Find where the given text appears and provide that cell's center as [x, y] coordinate. 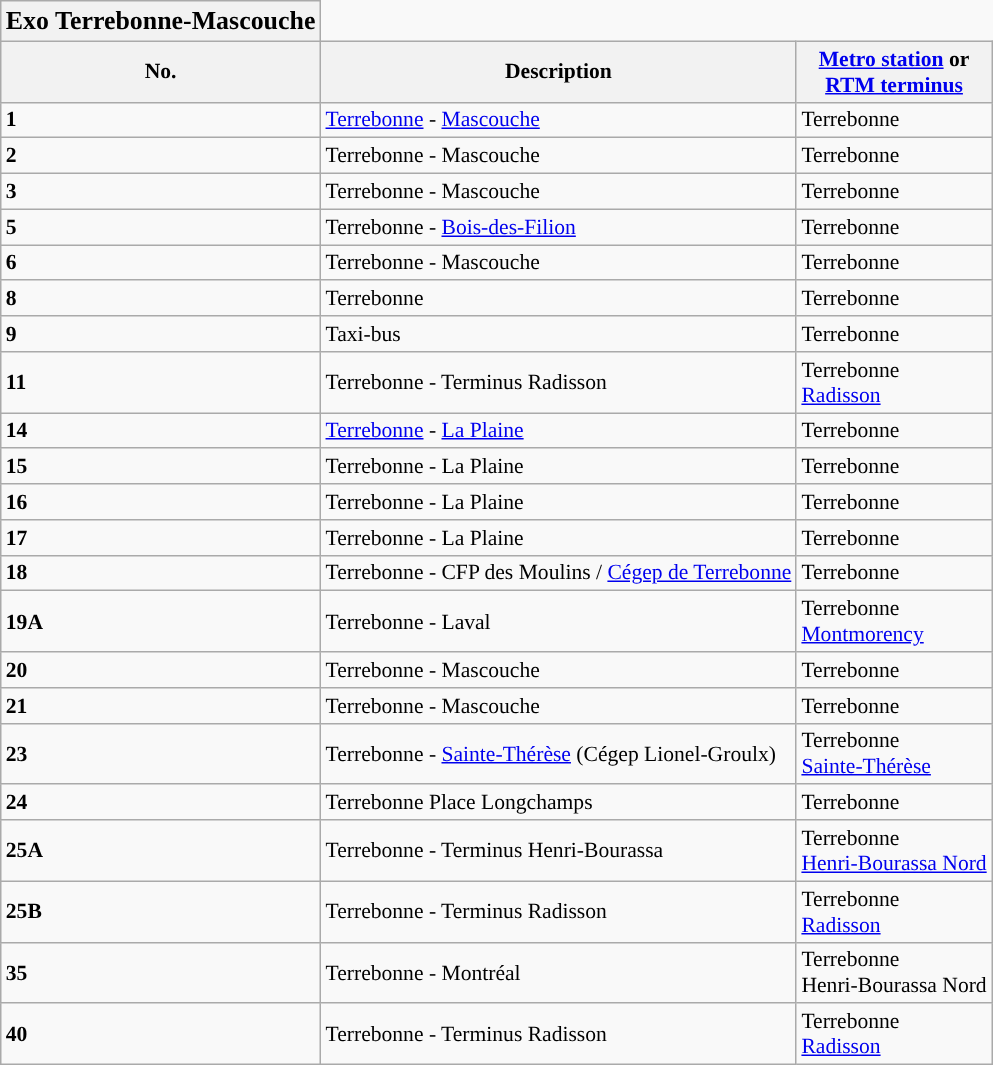
Terrebonne - Montréal [558, 972]
8 [161, 299]
Exo Terrebonne-Mascouche [161, 21]
3 [161, 192]
No. [161, 72]
Terrebonne - Sainte-Thérèse (Cégep Lionel-Groulx) [558, 754]
20 [161, 670]
9 [161, 334]
Terrebonne - Bois-des-Filion [558, 227]
Taxi-bus [558, 334]
14 [161, 431]
25A [161, 850]
Terrebonne Sainte-Thérèse [894, 754]
Metro station or RTM terminus [894, 72]
Description [558, 72]
16 [161, 502]
2 [161, 156]
1 [161, 120]
Terrebonne Radisson [894, 912]
18 [161, 573]
Terrebonne - Terminus Henri-Bourassa [558, 850]
40 [161, 1034]
23 [161, 754]
21 [161, 706]
6 [161, 263]
15 [161, 467]
17 [161, 538]
5 [161, 227]
Terrebonne Montmorency [894, 622]
Terrebonne Place Longchamps [558, 803]
24 [161, 803]
Terrebonne - Laval [558, 622]
25B [161, 912]
35 [161, 972]
11 [161, 382]
19A [161, 622]
Terrebonne - CFP des Moulins / Cégep de Terrebonne [558, 573]
